Scan for the cell matching the given text and deliver its [x, y] coordinate at center. 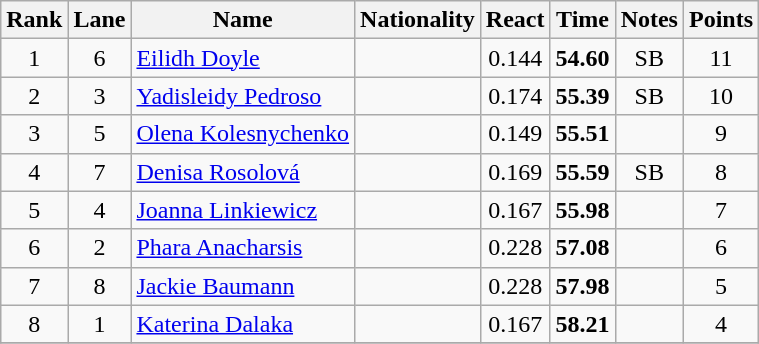
Points [720, 20]
9 [720, 134]
Nationality [418, 20]
0.144 [515, 58]
Phara Anacharsis [243, 248]
Jackie Baumann [243, 286]
55.98 [582, 210]
11 [720, 58]
57.08 [582, 248]
0.169 [515, 172]
Rank [34, 20]
React [515, 20]
Name [243, 20]
Lane [100, 20]
0.174 [515, 96]
Eilidh Doyle [243, 58]
10 [720, 96]
58.21 [582, 324]
55.59 [582, 172]
Joanna Linkiewicz [243, 210]
57.98 [582, 286]
Yadisleidy Pedroso [243, 96]
Katerina Dalaka [243, 324]
0.149 [515, 134]
54.60 [582, 58]
55.51 [582, 134]
Denisa Rosolová [243, 172]
55.39 [582, 96]
Notes [649, 20]
Time [582, 20]
Olena Kolesnychenko [243, 134]
